Capture the cell that displays the provided text and extract its [x, y] central coordinate. 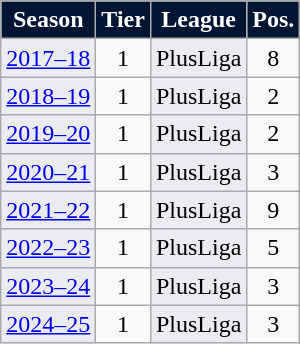
5 [274, 248]
League [198, 20]
2023–24 [48, 286]
8 [274, 58]
Pos. [274, 20]
2018–19 [48, 96]
Season [48, 20]
2021–22 [48, 210]
2017–18 [48, 58]
2019–20 [48, 134]
2020–21 [48, 172]
2022–23 [48, 248]
9 [274, 210]
Tier [124, 20]
2024–25 [48, 324]
